Extract the [x, y] coordinate from the center of the cell holding the provided text.  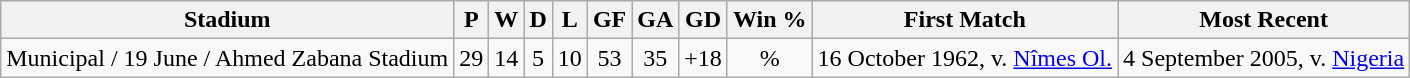
GD [704, 20]
5 [538, 58]
+18 [704, 58]
Municipal / 19 June / Ahmed Zabana Stadium [228, 58]
Win % [770, 20]
Most Recent [1264, 20]
14 [506, 58]
% [770, 58]
P [472, 20]
L [570, 20]
GA [656, 20]
16 October 1962, v. Nîmes Ol. [964, 58]
53 [609, 58]
4 September 2005, v. Nigeria [1264, 58]
D [538, 20]
W [506, 20]
35 [656, 58]
GF [609, 20]
29 [472, 58]
Stadium [228, 20]
10 [570, 58]
First Match [964, 20]
